Capture the cell that displays the provided text and extract its (X, Y) central coordinate. 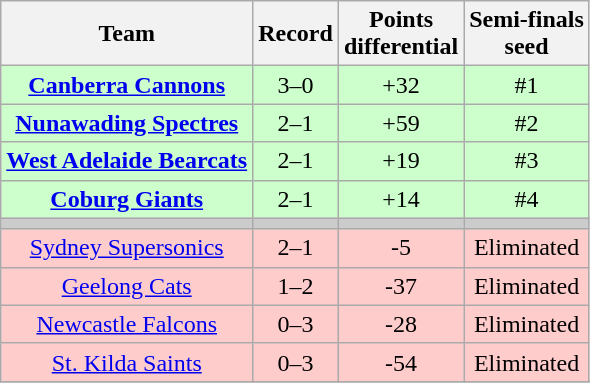
#1 (527, 85)
Semi-finalsseed (527, 34)
-5 (400, 248)
+32 (400, 85)
+14 (400, 199)
Newcastle Falcons (127, 324)
1–2 (296, 286)
#3 (527, 161)
Geelong Cats (127, 286)
St. Kilda Saints (127, 362)
Coburg Giants (127, 199)
West Adelaide Bearcats (127, 161)
-37 (400, 286)
+59 (400, 123)
Nunawading Spectres (127, 123)
Pointsdifferential (400, 34)
-28 (400, 324)
Canberra Cannons (127, 85)
#2 (527, 123)
+19 (400, 161)
-54 (400, 362)
#4 (527, 199)
Sydney Supersonics (127, 248)
Record (296, 34)
Team (127, 34)
3–0 (296, 85)
